Return [X, Y] of the center of cell containing provided text 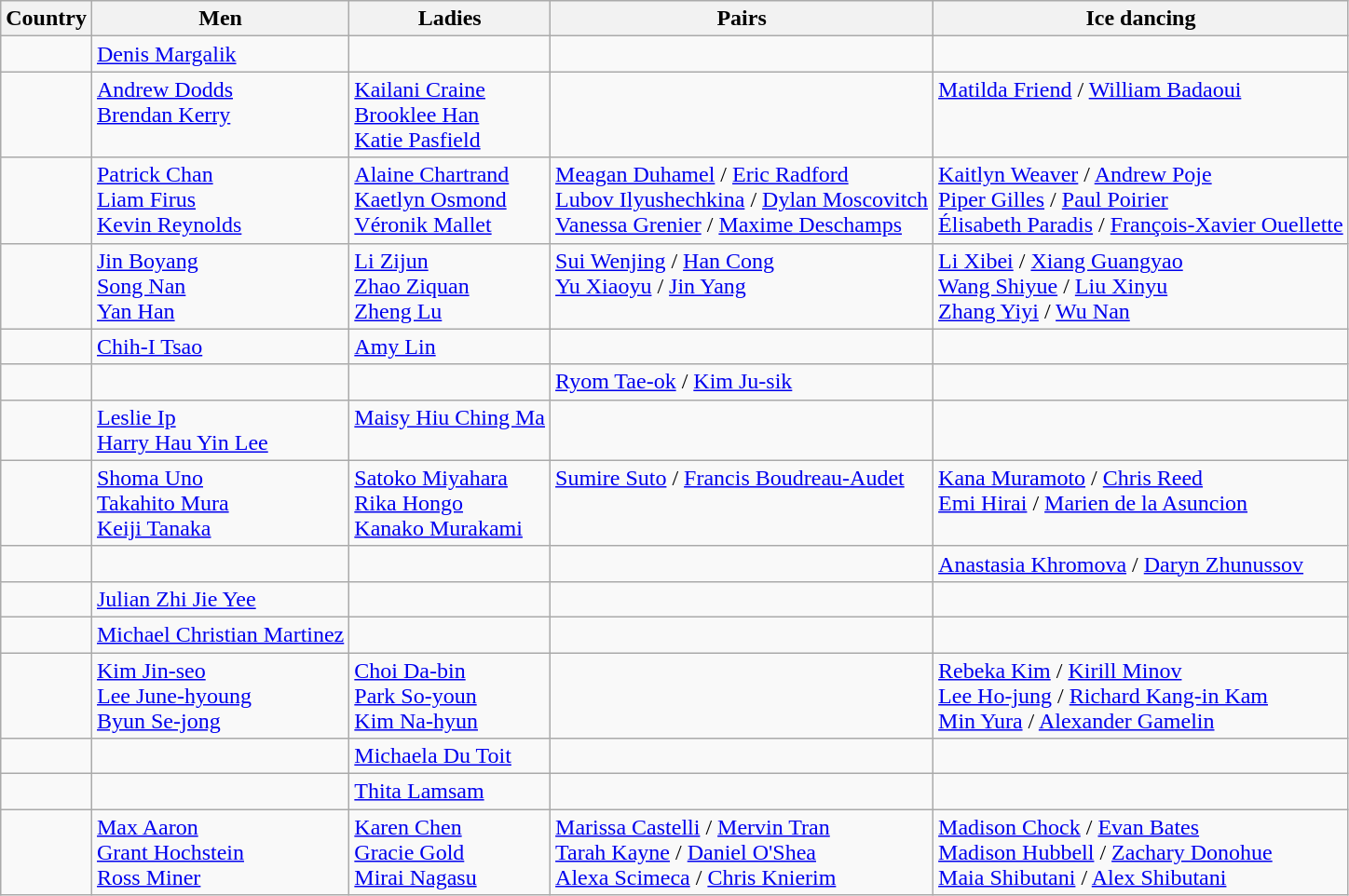
Michael Christian Martinez [220, 634]
Leslie Ip Harry Hau Yin Lee [220, 430]
Thita Lamsam [450, 792]
Anastasia Khromova / Daryn Zhunussov [1141, 563]
Ryom Tae-ok / Kim Ju-sik [742, 382]
Kailani Craine Brooklee Han Katie Pasfield [450, 115]
Karen Chen Gracie Gold Mirai Nagasu [450, 852]
Shoma Uno Takahito Mura Keiji Tanaka [220, 503]
Chih-I Tsao [220, 346]
Michaela Du Toit [450, 756]
Matilda Friend / William Badaoui [1141, 115]
Sui Wenjing / Han Cong Yu Xiaoyu / Jin Yang [742, 286]
Sumire Suto / Francis Boudreau-Audet [742, 503]
Kaitlyn Weaver / Andrew Poje Piper Gilles / Paul Poirier Élisabeth Paradis / François-Xavier Ouellette [1141, 200]
Choi Da-bin Park So-youn Kim Na-hyun [450, 695]
Country [47, 19]
Patrick Chan Liam Firus Kevin Reynolds [220, 200]
Alaine Chartrand Kaetlyn Osmond Véronik Mallet [450, 200]
Meagan Duhamel / Eric Radford Lubov Ilyushechkina / Dylan Moscovitch Vanessa Grenier / Maxime Deschamps [742, 200]
Jin Boyang Song Nan Yan Han [220, 286]
Andrew Dodds Brendan Kerry [220, 115]
Kana Muramoto / Chris Reed Emi Hirai / Marien de la Asuncion [1141, 503]
Satoko Miyahara Rika Hongo Kanako Murakami [450, 503]
Rebeka Kim / Kirill Minov Lee Ho-jung / Richard Kang-in Kam Min Yura / Alexander Gamelin [1141, 695]
Denis Margalik [220, 54]
Ice dancing [1141, 19]
Max Aaron Grant Hochstein Ross Miner [220, 852]
Maisy Hiu Ching Ma [450, 430]
Amy Lin [450, 346]
Men [220, 19]
Li Zijun Zhao Ziquan Zheng Lu [450, 286]
Pairs [742, 19]
Madison Chock / Evan Bates Madison Hubbell / Zachary Donohue Maia Shibutani / Alex Shibutani [1141, 852]
Julian Zhi Jie Yee [220, 599]
Li Xibei / Xiang Guangyao Wang Shiyue / Liu Xinyu Zhang Yiyi / Wu Nan [1141, 286]
Ladies [450, 19]
Marissa Castelli / Mervin Tran Tarah Kayne / Daniel O'Shea Alexa Scimeca / Chris Knierim [742, 852]
Kim Jin-seo Lee June-hyoung Byun Se-jong [220, 695]
